Determine the (X, Y) coordinate at the center of the cell enclosing the given text.  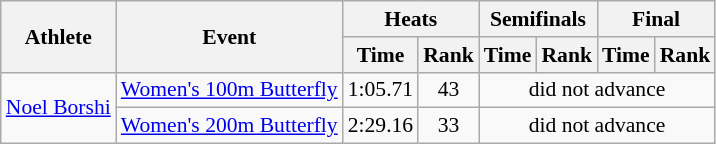
33 (448, 126)
2:29.16 (380, 126)
Athlete (58, 36)
Event (230, 36)
Women's 100m Butterfly (230, 90)
1:05.71 (380, 90)
43 (448, 90)
Noel Borshi (58, 108)
Final (656, 19)
Heats (411, 19)
Semifinals (538, 19)
Women's 200m Butterfly (230, 126)
